Locate the cell with the specified text and output its [X, Y] center coordinate. 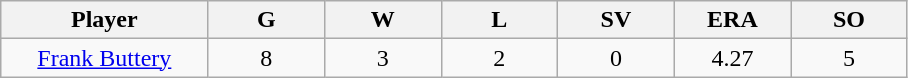
L [500, 20]
SV [616, 20]
0 [616, 58]
8 [266, 58]
G [266, 20]
3 [384, 58]
SO [850, 20]
2 [500, 58]
ERA [732, 20]
5 [850, 58]
W [384, 20]
4.27 [732, 58]
Frank Buttery [104, 58]
Player [104, 20]
